For the text-containing cell, return its midpoint in (X, Y) coordinate format. 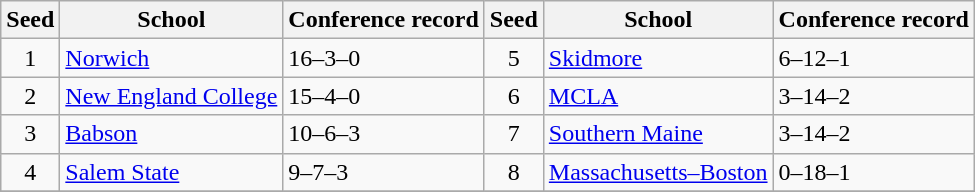
10–6–3 (384, 134)
Norwich (172, 58)
5 (514, 58)
16–3–0 (384, 58)
Babson (172, 134)
2 (30, 96)
7 (514, 134)
New England College (172, 96)
Skidmore (658, 58)
MCLA (658, 96)
1 (30, 58)
8 (514, 172)
15–4–0 (384, 96)
3 (30, 134)
Massachusetts–Boston (658, 172)
6 (514, 96)
9–7–3 (384, 172)
4 (30, 172)
Salem State (172, 172)
6–12–1 (874, 58)
0–18–1 (874, 172)
Southern Maine (658, 134)
